Locate the cell with the specified text and output its [x, y] center coordinate. 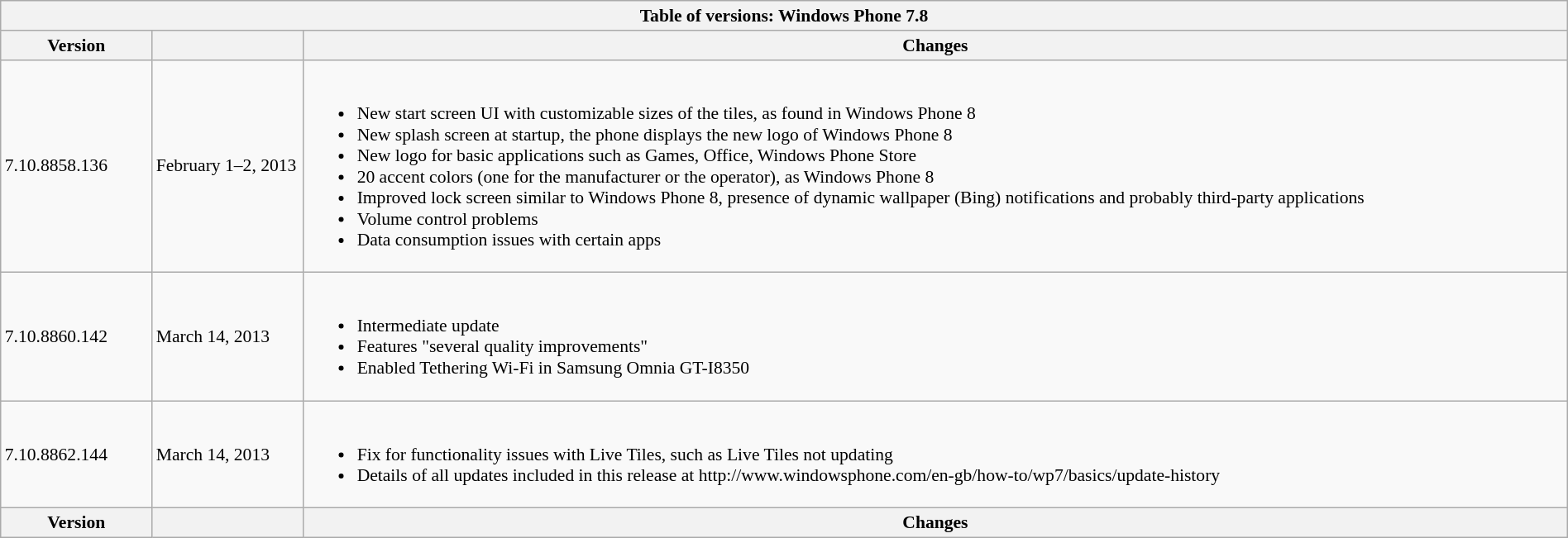
7.10.8862.144 [76, 455]
7.10.8860.142 [76, 337]
Intermediate updateFeatures "several quality improvements"Enabled Tethering Wi-Fi in Samsung Omnia GT-I8350 [936, 337]
7.10.8858.136 [76, 165]
February 1–2, 2013 [228, 165]
Table of versions: Windows Phone 7.8 [784, 16]
